Search for the cell housing the specified text and yield its (x, y) center coordinate. 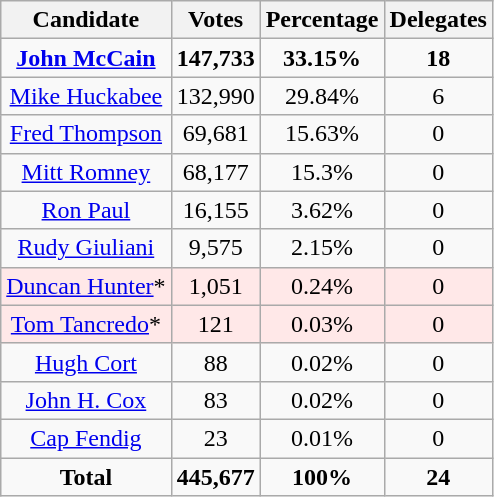
100% (322, 477)
3.62% (322, 210)
16,155 (216, 210)
Tom Tancredo* (86, 324)
69,681 (216, 134)
Delegates (438, 20)
33.15% (322, 58)
445,677 (216, 477)
83 (216, 400)
6 (438, 96)
88 (216, 362)
Ron Paul (86, 210)
Total (86, 477)
24 (438, 477)
Candidate (86, 20)
2.15% (322, 248)
0.03% (322, 324)
15.3% (322, 172)
Hugh Cort (86, 362)
John H. Cox (86, 400)
9,575 (216, 248)
121 (216, 324)
John McCain (86, 58)
Mitt Romney (86, 172)
18 (438, 58)
1,051 (216, 286)
132,990 (216, 96)
Votes (216, 20)
23 (216, 438)
Duncan Hunter* (86, 286)
Percentage (322, 20)
Mike Huckabee (86, 96)
Rudy Giuliani (86, 248)
15.63% (322, 134)
Cap Fendig (86, 438)
0.24% (322, 286)
Fred Thompson (86, 134)
0.01% (322, 438)
68,177 (216, 172)
147,733 (216, 58)
29.84% (322, 96)
